Return the [x, y] coordinate for the center point of the cell that contains the specified text.  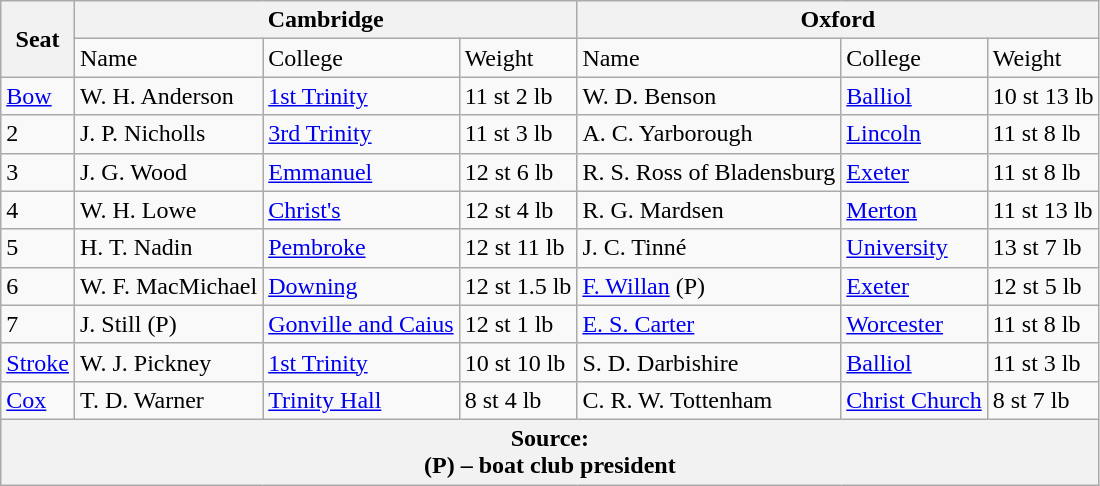
H. T. Nadin [168, 248]
4 [38, 210]
A. C. Yarborough [709, 134]
Downing [361, 286]
12 st 1.5 lb [518, 286]
Stroke [38, 362]
12 st 1 lb [518, 324]
3 [38, 172]
12 st 4 lb [518, 210]
7 [38, 324]
J. P. Nicholls [168, 134]
12 st 5 lb [1043, 286]
R. S. Ross of Bladensburg [709, 172]
5 [38, 248]
10 st 13 lb [1043, 96]
Oxford [838, 20]
J. C. Tinné [709, 248]
Cox [38, 400]
Merton [914, 210]
8 st 4 lb [518, 400]
University [914, 248]
Cambridge [325, 20]
W. J. Pickney [168, 362]
S. D. Darbishire [709, 362]
W. D. Benson [709, 96]
12 st 6 lb [518, 172]
C. R. W. Tottenham [709, 400]
Source:(P) – boat club president [550, 452]
Emmanuel [361, 172]
Pembroke [361, 248]
8 st 7 lb [1043, 400]
F. Willan (P) [709, 286]
Gonville and Caius [361, 324]
Bow [38, 96]
11 st 13 lb [1043, 210]
W. H. Anderson [168, 96]
13 st 7 lb [1043, 248]
10 st 10 lb [518, 362]
R. G. Mardsen [709, 210]
Lincoln [914, 134]
W. F. MacMichael [168, 286]
Christ Church [914, 400]
J. Still (P) [168, 324]
12 st 11 lb [518, 248]
Christ's [361, 210]
2 [38, 134]
3rd Trinity [361, 134]
W. H. Lowe [168, 210]
6 [38, 286]
Seat [38, 39]
Worcester [914, 324]
E. S. Carter [709, 324]
Trinity Hall [361, 400]
T. D. Warner [168, 400]
J. G. Wood [168, 172]
11 st 2 lb [518, 96]
